Search for the cell housing the specified text and yield its [x, y] center coordinate. 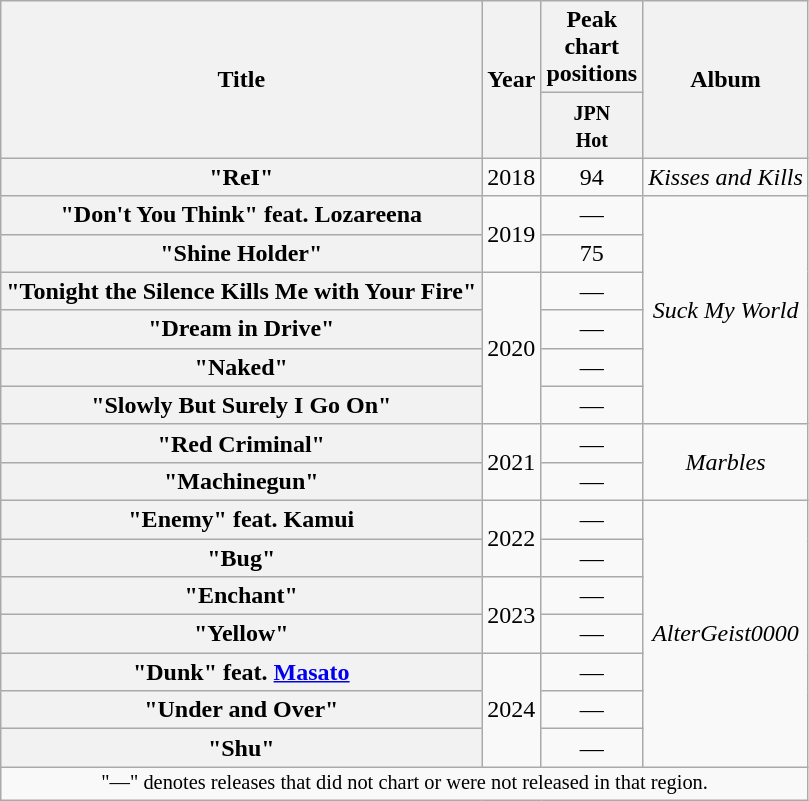
"Dream in Drive" [242, 329]
AlterGeist0000 [726, 633]
"Dunk" feat. Masato [242, 672]
"ReI" [242, 177]
Title [242, 80]
2024 [512, 710]
2018 [512, 177]
"Enemy" feat. Kamui [242, 519]
Year [512, 80]
"Shu" [242, 748]
"Bug" [242, 557]
75 [592, 253]
2022 [512, 538]
"Under and Over" [242, 710]
2021 [512, 462]
Kisses and Kills [726, 177]
2023 [512, 615]
"Shine Holder" [242, 253]
2020 [512, 348]
Suck My World [726, 310]
"Tonight the Silence Kills Me with Your Fire" [242, 291]
Album [726, 80]
2019 [512, 234]
"Don't You Think" feat. Lozareena [242, 215]
Marbles [726, 462]
"—" denotes releases that did not chart or were not released in that region. [405, 784]
94 [592, 177]
"Red Criminal" [242, 443]
"Enchant" [242, 596]
"Machinegun" [242, 481]
"Yellow" [242, 634]
"Slowly But Surely I Go On" [242, 405]
"Naked" [242, 367]
Peak chart positions [592, 47]
JPNHot [592, 126]
